For the text-containing cell, return its midpoint in (X, Y) coordinate format. 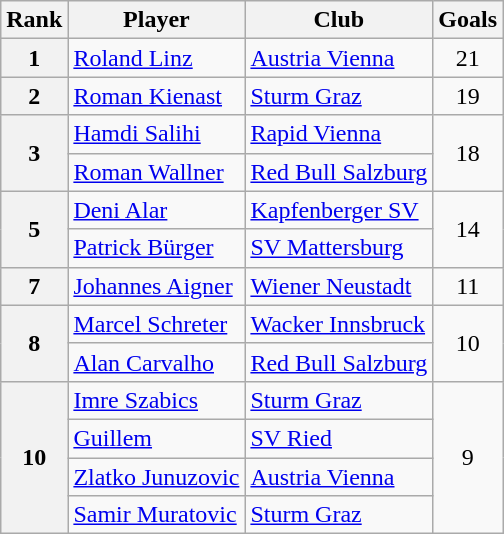
Goals (468, 20)
Imre Szabics (156, 400)
SV Mattersburg (339, 248)
Club (339, 20)
Zlatko Junuzovic (156, 477)
21 (468, 58)
Johannes Aigner (156, 286)
2 (34, 96)
Roman Kienast (156, 96)
11 (468, 286)
7 (34, 286)
19 (468, 96)
Roland Linz (156, 58)
Wacker Innsbruck (339, 324)
1 (34, 58)
9 (468, 457)
Wiener Neustadt (339, 286)
Marcel Schreter (156, 324)
18 (468, 153)
Rapid Vienna (339, 134)
Patrick Bürger (156, 248)
Player (156, 20)
8 (34, 343)
Guillem (156, 438)
Rank (34, 20)
SV Ried (339, 438)
Alan Carvalho (156, 362)
Deni Alar (156, 210)
Hamdi Salihi (156, 134)
14 (468, 229)
Roman Wallner (156, 172)
Kapfenberger SV (339, 210)
Samir Muratovic (156, 515)
5 (34, 229)
3 (34, 153)
